Search for the cell housing the specified text and yield its [X, Y] center coordinate. 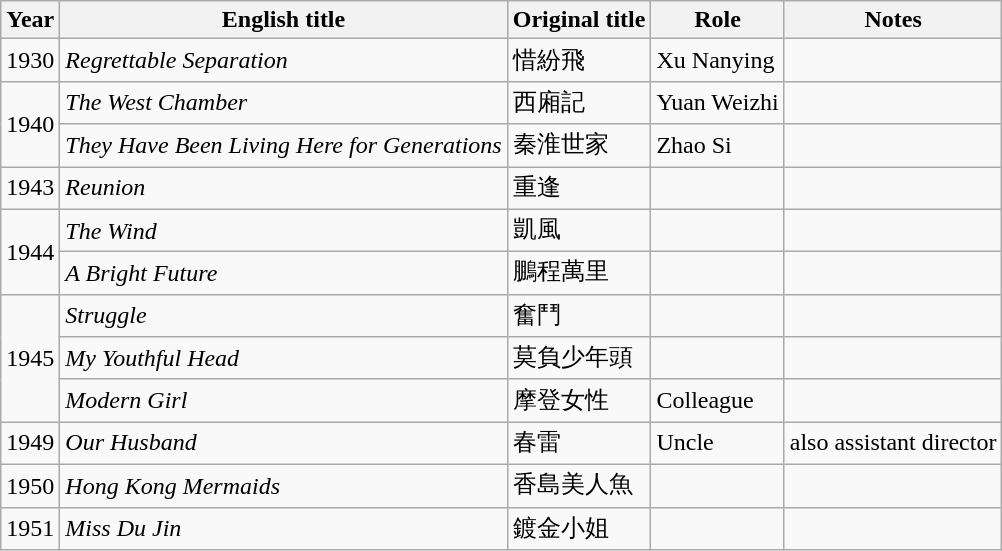
春雷 [579, 444]
1930 [30, 60]
鵬程萬里 [579, 274]
香島美人魚 [579, 486]
Zhao Si [718, 146]
1944 [30, 252]
Struggle [284, 316]
Modern Girl [284, 400]
1943 [30, 188]
My Youthful Head [284, 358]
Uncle [718, 444]
Miss Du Jin [284, 528]
The Wind [284, 230]
also assistant director [893, 444]
重逢 [579, 188]
摩登女性 [579, 400]
A Bright Future [284, 274]
莫負少年頭 [579, 358]
1950 [30, 486]
1945 [30, 358]
They Have Been Living Here for Generations [284, 146]
Hong Kong Mermaids [284, 486]
凱風 [579, 230]
Colleague [718, 400]
Our Husband [284, 444]
Role [718, 20]
Reunion [284, 188]
Original title [579, 20]
Notes [893, 20]
鍍金小姐 [579, 528]
Yuan Weizhi [718, 102]
1940 [30, 124]
1949 [30, 444]
English title [284, 20]
西廂記 [579, 102]
秦淮世家 [579, 146]
Year [30, 20]
Regrettable Separation [284, 60]
惜紛飛 [579, 60]
奮鬥 [579, 316]
Xu Nanying [718, 60]
The West Chamber [284, 102]
1951 [30, 528]
